Detect which cell encompasses the target text, then output its (X, Y) center coordinate. 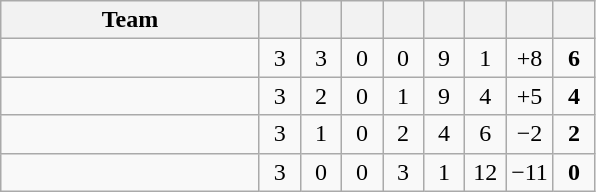
+8 (530, 58)
−11 (530, 172)
+5 (530, 96)
−2 (530, 134)
12 (486, 172)
Team (130, 20)
